Search for the cell housing the specified text and yield its (x, y) center coordinate. 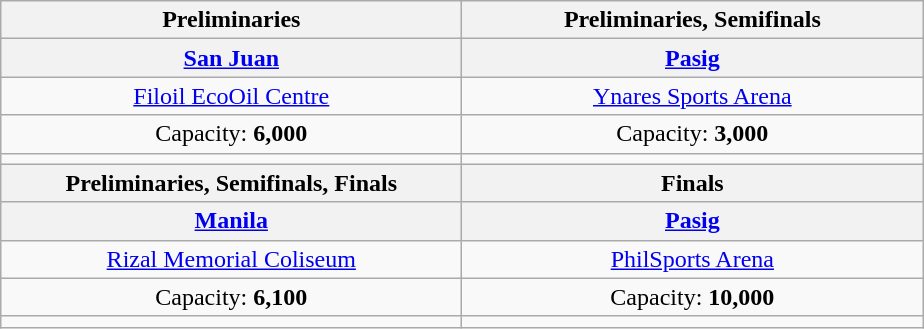
San Juan (232, 58)
Manila (232, 221)
Preliminaries, Semifinals (692, 20)
Capacity: 6,100 (232, 297)
Capacity: 3,000 (692, 134)
Capacity: 10,000 (692, 297)
Preliminaries (232, 20)
Filoil EcoOil Centre (232, 96)
Rizal Memorial Coliseum (232, 259)
Ynares Sports Arena (692, 96)
Finals (692, 183)
Capacity: 6,000 (232, 134)
PhilSports Arena (692, 259)
Preliminaries, Semifinals, Finals (232, 183)
